Extract the [x, y] coordinate from the center of the cell holding the provided text.  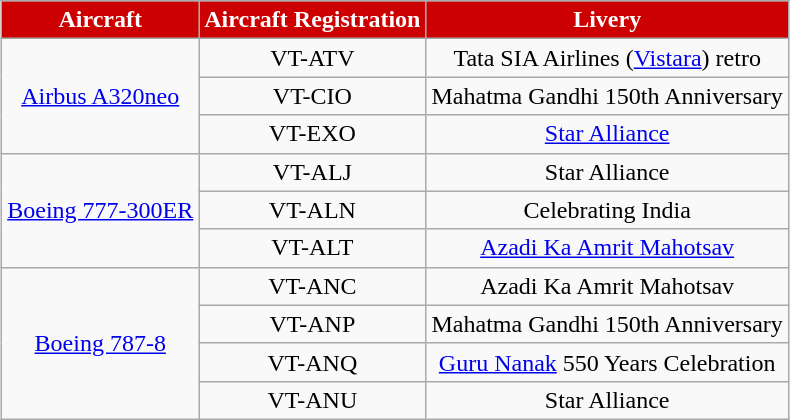
VT-CIO [312, 96]
Boeing 777-300ER [100, 210]
Guru Nanak 550 Years Celebration [607, 362]
Tata SIA Airlines (Vistara) retro [607, 58]
Aircraft [100, 20]
Airbus A320neo [100, 96]
VT-ALT [312, 248]
Boeing 787-8 [100, 343]
VT-ALN [312, 210]
VT-EXO [312, 134]
Livery [607, 20]
VT-ATV [312, 58]
VT-ANQ [312, 362]
VT-ANP [312, 324]
VT-ANU [312, 400]
Aircraft Registration [312, 20]
Celebrating India [607, 210]
VT-ALJ [312, 172]
VT-ANC [312, 286]
